Determine the (x, y) coordinate at the center of the cell enclosing the given text.  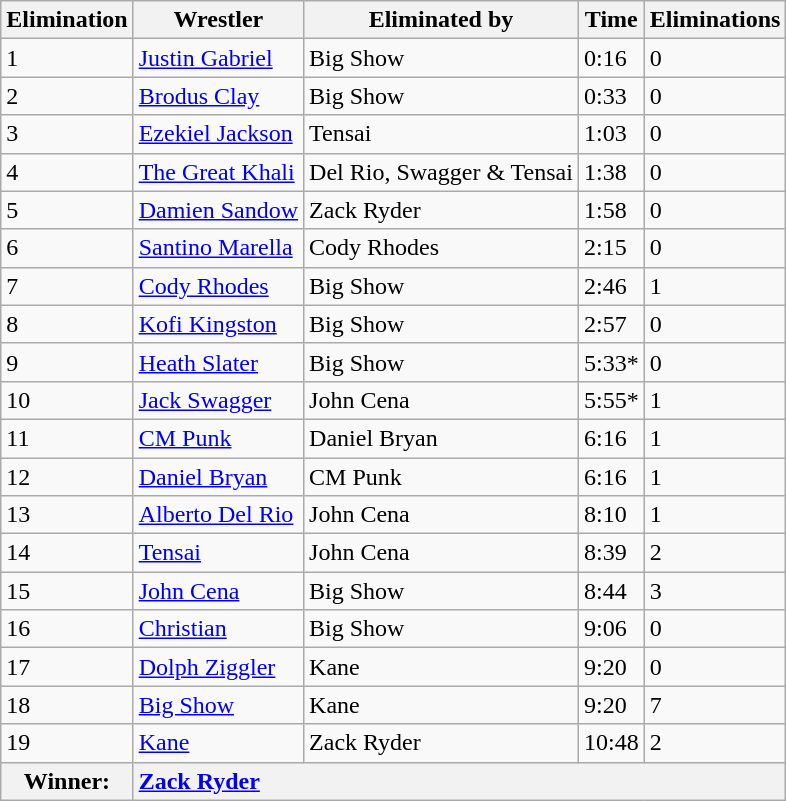
The Great Khali (218, 172)
5:33* (611, 362)
14 (67, 553)
5 (67, 210)
2:46 (611, 286)
16 (67, 629)
6 (67, 248)
0:16 (611, 58)
Dolph Ziggler (218, 667)
0:33 (611, 96)
2:15 (611, 248)
Eliminated by (442, 20)
11 (67, 438)
18 (67, 705)
Justin Gabriel (218, 58)
4 (67, 172)
Brodus Clay (218, 96)
Kofi Kingston (218, 324)
Eliminations (715, 20)
Wrestler (218, 20)
13 (67, 515)
Damien Sandow (218, 210)
Del Rio, Swagger & Tensai (442, 172)
1:03 (611, 134)
10:48 (611, 743)
Elimination (67, 20)
10 (67, 400)
17 (67, 667)
Heath Slater (218, 362)
9:06 (611, 629)
5:55* (611, 400)
Alberto Del Rio (218, 515)
2:57 (611, 324)
15 (67, 591)
12 (67, 477)
9 (67, 362)
1:38 (611, 172)
Time (611, 20)
Christian (218, 629)
Ezekiel Jackson (218, 134)
Santino Marella (218, 248)
8:10 (611, 515)
8:39 (611, 553)
8 (67, 324)
19 (67, 743)
Winner: (67, 781)
8:44 (611, 591)
Jack Swagger (218, 400)
1:58 (611, 210)
